Locate the cell with the specified text and output its (x, y) center coordinate. 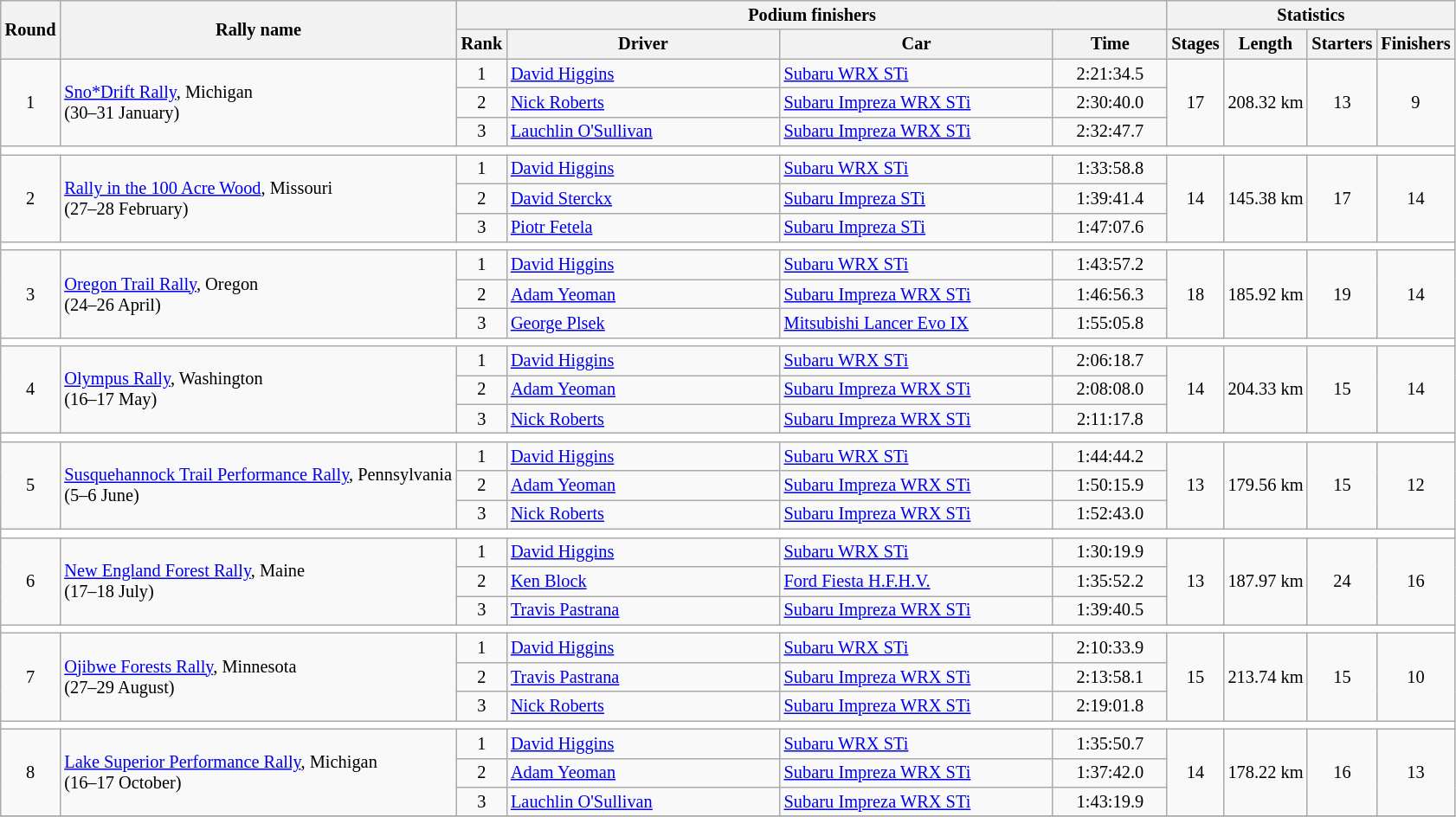
2:08:08.0 (1110, 389)
1:35:52.2 (1110, 581)
Driver (643, 44)
2:13:58.1 (1110, 677)
1:39:41.4 (1110, 198)
18 (1195, 294)
2:10:33.9 (1110, 647)
Rally in the 100 Acre Wood, Missouri(27–28 February) (258, 197)
Piotr Fetela (643, 228)
George Plsek (643, 323)
24 (1342, 582)
Mitsubishi Lancer Evo IX (917, 323)
9 (1415, 102)
179.56 km (1266, 485)
1:50:15.9 (1110, 486)
Length (1266, 44)
Rank (481, 44)
1:35:50.7 (1110, 743)
213.74 km (1266, 677)
Rally name (258, 29)
1:39:40.5 (1110, 610)
7 (31, 677)
2:30:40.0 (1110, 102)
Starters (1342, 44)
New England Forest Rally, Maine(17–18 July) (258, 582)
145.38 km (1266, 197)
Susquehannock Trail Performance Rally, Pennsylvania(5–6 June) (258, 485)
178.22 km (1266, 772)
Ken Block (643, 581)
Statistics (1311, 15)
208.32 km (1266, 102)
187.97 km (1266, 582)
1:37:42.0 (1110, 773)
2:21:34.5 (1110, 74)
1:52:43.0 (1110, 514)
6 (31, 582)
12 (1415, 485)
1:46:56.3 (1110, 294)
Lake Superior Performance Rally, Michigan(16–17 October) (258, 772)
1:44:44.2 (1110, 456)
Time (1110, 44)
8 (31, 772)
Sno*Drift Rally, Michigan(30–31 January) (258, 102)
2:32:47.7 (1110, 132)
1:55:05.8 (1110, 323)
David Sterckx (643, 198)
2:19:01.8 (1110, 706)
5 (31, 485)
Oregon Trail Rally, Oregon(24–26 April) (258, 294)
1:43:57.2 (1110, 265)
1:47:07.6 (1110, 228)
Round (31, 29)
Podium finishers (812, 15)
Stages (1195, 44)
Finishers (1415, 44)
10 (1415, 677)
Car (917, 44)
1:43:19.9 (1110, 801)
1:33:58.8 (1110, 169)
Ojibwe Forests Rally, Minnesota(27–29 August) (258, 677)
19 (1342, 294)
185.92 km (1266, 294)
2:06:18.7 (1110, 361)
204.33 km (1266, 389)
Olympus Rally, Washington(16–17 May) (258, 389)
4 (31, 389)
Ford Fiesta H.F.H.V. (917, 581)
2:11:17.8 (1110, 419)
1:30:19.9 (1110, 552)
